Detect which cell encompasses the target text, then output its (X, Y) center coordinate. 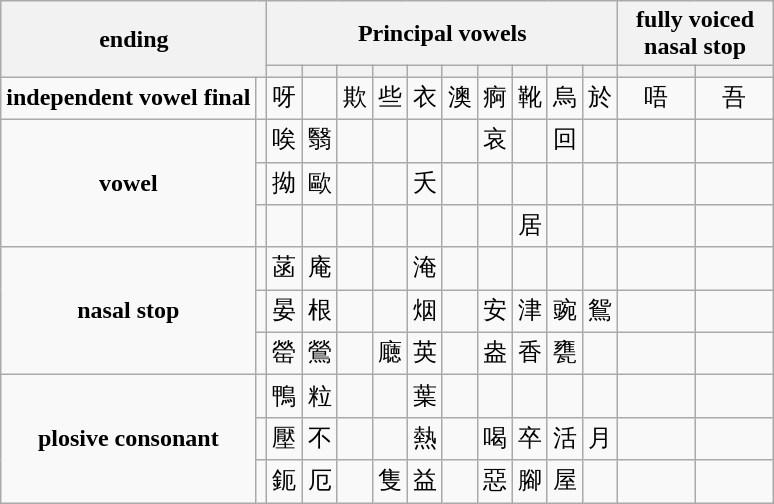
鴨 (284, 396)
烏 (564, 98)
熱 (424, 438)
plosive consonant (128, 439)
拗 (284, 184)
香 (530, 354)
晏 (284, 312)
廰 (390, 354)
英 (424, 354)
喝 (494, 438)
痾 (494, 98)
甕 (564, 354)
fully voiced nasal stop (696, 34)
independent vowel final (128, 98)
nasal stop (128, 311)
根 (320, 312)
回 (564, 140)
唔 (657, 98)
vowel (128, 183)
菡 (284, 268)
靴 (530, 98)
ending (134, 39)
哀 (494, 140)
鈪 (284, 482)
烟 (424, 312)
於 (600, 98)
罃 (284, 354)
歐 (320, 184)
安 (494, 312)
鶯 (320, 354)
粒 (320, 396)
壓 (284, 438)
惡 (494, 482)
活 (564, 438)
豌 (564, 312)
隻 (390, 482)
月 (600, 438)
呀 (284, 98)
澳 (460, 98)
腳 (530, 482)
居 (530, 226)
庵 (320, 268)
夭 (424, 184)
鴛 (600, 312)
翳 (320, 140)
唉 (284, 140)
Principal vowels (442, 34)
益 (424, 482)
屋 (564, 482)
津 (530, 312)
些 (390, 98)
吾 (734, 98)
衣 (424, 98)
卒 (530, 438)
淹 (424, 268)
葉 (424, 396)
盎 (494, 354)
不 (320, 438)
厄 (320, 482)
欺 (354, 98)
